Find where the given text appears and provide that cell's center as [x, y] coordinate. 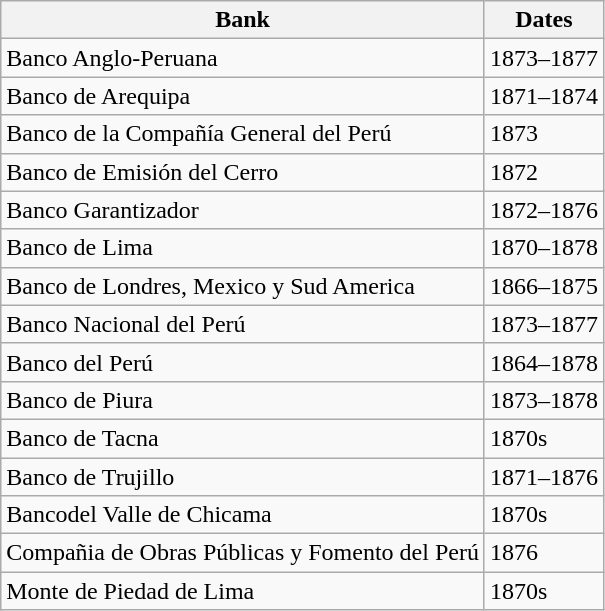
Banco de Arequipa [243, 96]
1871–1874 [544, 96]
Banco de Londres, Mexico y Sud America [243, 286]
Dates [544, 20]
1873 [544, 134]
1866–1875 [544, 286]
Banco Anglo-Peruana [243, 58]
Monte de Piedad de Lima [243, 591]
1864–1878 [544, 362]
Bancodel Valle de Chicama [243, 515]
1873–1878 [544, 400]
1872–1876 [544, 210]
Banco de la Compañía General del Perú [243, 134]
1871–1876 [544, 477]
1872 [544, 172]
Banco de Lima [243, 248]
Banco de Emisión del Cerro [243, 172]
Banco Nacional del Perú [243, 324]
Compañia de Obras Públicas y Fomento del Perú [243, 553]
Bank [243, 20]
Banco de Tacna [243, 438]
1876 [544, 553]
1870–1878 [544, 248]
Banco de Trujillo [243, 477]
Banco Garantizador [243, 210]
Banco de Piura [243, 400]
Banco del Perú [243, 362]
